Locate the cell with the specified text and output its [X, Y] center coordinate. 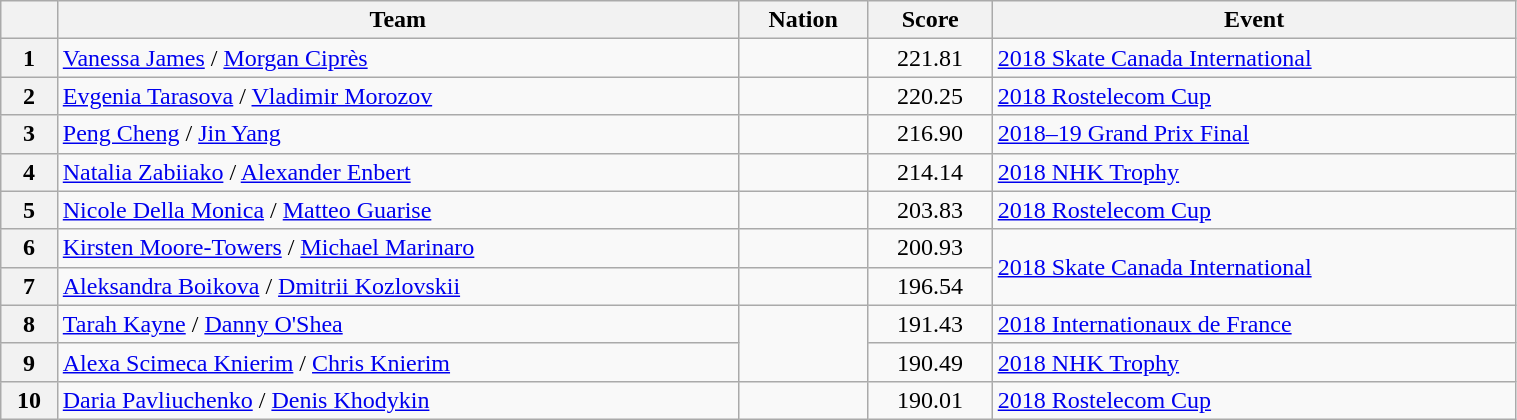
216.90 [930, 134]
Tarah Kayne / Danny O'Shea [398, 324]
Nation [803, 20]
1 [30, 58]
Alexa Scimeca Knierim / Chris Knierim [398, 362]
Team [398, 20]
203.83 [930, 210]
200.93 [930, 248]
214.14 [930, 172]
Score [930, 20]
7 [30, 286]
190.01 [930, 400]
10 [30, 400]
Peng Cheng / Jin Yang [398, 134]
2018 Internationaux de France [1254, 324]
221.81 [930, 58]
Nicole Della Monica / Matteo Guarise [398, 210]
6 [30, 248]
5 [30, 210]
190.49 [930, 362]
Daria Pavliuchenko / Denis Khodykin [398, 400]
Aleksandra Boikova / Dmitrii Kozlovskii [398, 286]
Evgenia Tarasova / Vladimir Morozov [398, 96]
196.54 [930, 286]
4 [30, 172]
220.25 [930, 96]
9 [30, 362]
3 [30, 134]
Kirsten Moore-Towers / Michael Marinaro [398, 248]
2 [30, 96]
Vanessa James / Morgan Ciprès [398, 58]
Natalia Zabiiako / Alexander Enbert [398, 172]
2018–19 Grand Prix Final [1254, 134]
Event [1254, 20]
8 [30, 324]
191.43 [930, 324]
